Find where the given text appears and provide that cell's center as (x, y) coordinate. 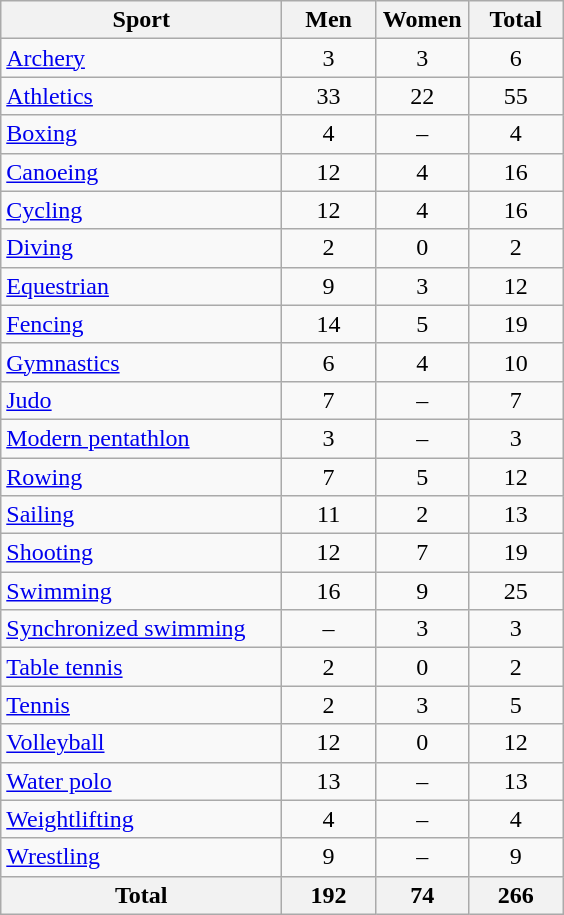
Rowing (142, 477)
Women (422, 20)
266 (516, 895)
Archery (142, 58)
Synchronized swimming (142, 629)
22 (422, 96)
Equestrian (142, 286)
Judo (142, 400)
192 (329, 895)
Swimming (142, 591)
Fencing (142, 324)
74 (422, 895)
Wrestling (142, 857)
Shooting (142, 553)
Sailing (142, 515)
Tennis (142, 705)
Water polo (142, 781)
Diving (142, 248)
Canoeing (142, 172)
Modern pentathlon (142, 438)
Sport (142, 20)
Volleyball (142, 743)
Men (329, 20)
14 (329, 324)
55 (516, 96)
10 (516, 362)
11 (329, 515)
Weightlifting (142, 819)
Cycling (142, 210)
Table tennis (142, 667)
33 (329, 96)
Gymnastics (142, 362)
25 (516, 591)
Athletics (142, 96)
Boxing (142, 134)
